Scan for the cell matching the given text and deliver its [x, y] coordinate at center. 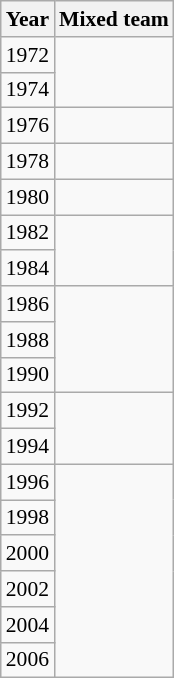
2002 [28, 589]
1988 [28, 340]
1990 [28, 375]
Mixed team [114, 19]
2004 [28, 625]
1980 [28, 197]
1998 [28, 518]
1978 [28, 162]
Year [28, 19]
2006 [28, 660]
1994 [28, 447]
1996 [28, 482]
1986 [28, 304]
1984 [28, 269]
1982 [28, 233]
2000 [28, 554]
1992 [28, 411]
1976 [28, 126]
1974 [28, 90]
1972 [28, 55]
